Pinpoint the cell where the given text exists, returning its [X, Y] midpoint coordinate. 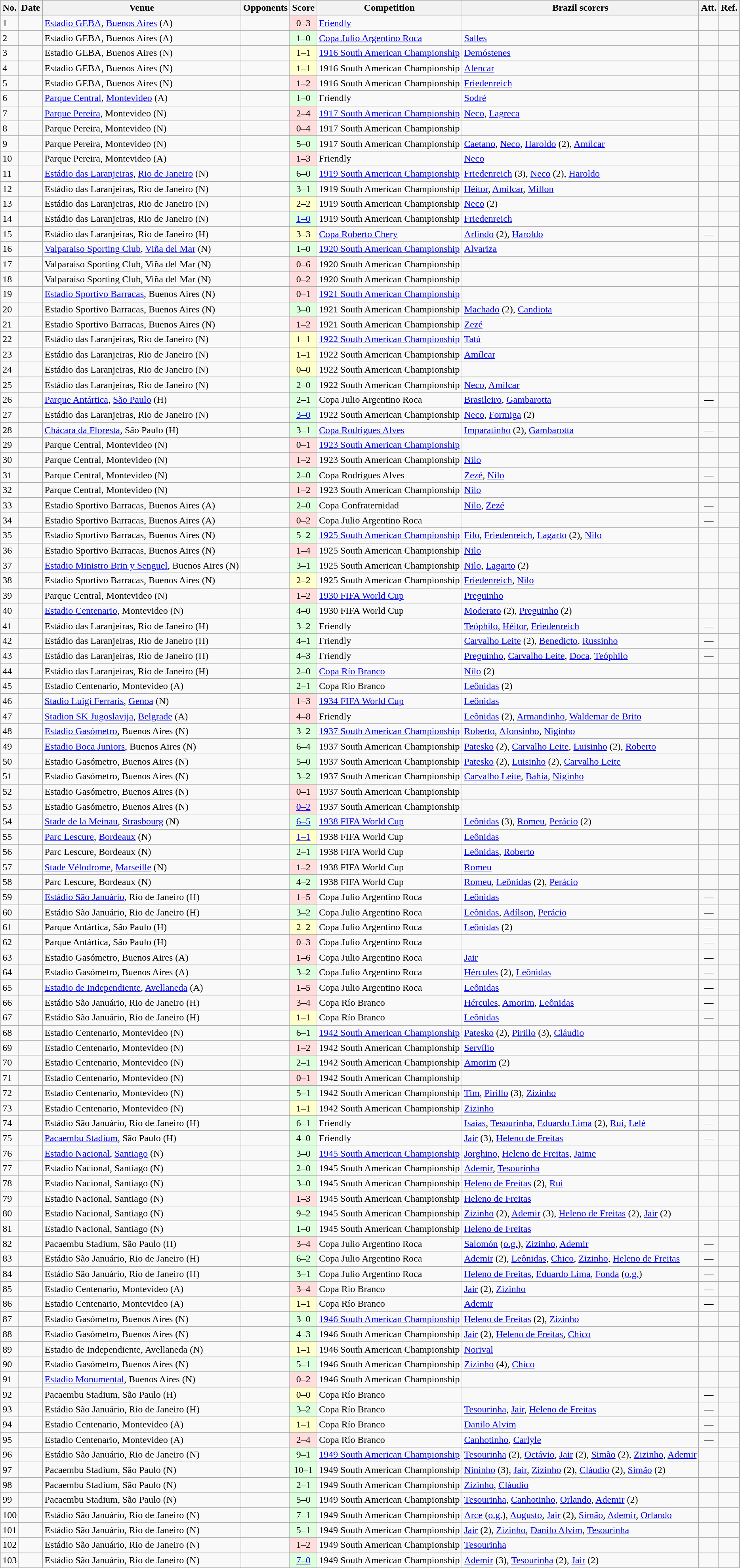
84 [10, 1274]
Danilo Alvim [580, 1425]
92 [10, 1394]
10–1 [303, 1470]
Competition [389, 8]
83 [10, 1259]
5 [10, 83]
7–1 [303, 1515]
Patesko (2), Pirillo (3), Cláudio [580, 1033]
22 [10, 339]
Salles [580, 38]
68 [10, 1033]
Parque Pereira, Montevideo (A) [142, 158]
6–5 [303, 822]
66 [10, 1003]
Leônidas (3), Romeu, Perácio (2) [580, 822]
80 [10, 1214]
34 [10, 520]
Patesko (2), Carvalho Leite, Luisinho (2), Roberto [580, 746]
52 [10, 792]
Copa Roberto Chery [389, 234]
91 [10, 1379]
Sodré [580, 98]
Patesko (2), Luisinho (2), Carvalho Leite [580, 761]
Héitor, Amílcar, Millon [580, 189]
97 [10, 1470]
8 [10, 128]
69 [10, 1048]
24 [10, 369]
40 [10, 611]
Imparatinho (2), Gambarotta [580, 430]
38 [10, 580]
Neco (2) [580, 204]
21 [10, 324]
Jair (2), Zizinho [580, 1289]
Ref. [729, 8]
Zezé, Nilo [580, 475]
6 [10, 98]
93 [10, 1410]
18 [10, 279]
47 [10, 716]
Heleno de Freitas (2), Zizinho [580, 1319]
Romeu [580, 867]
73 [10, 1108]
77 [10, 1168]
23 [10, 354]
Estadio Monumental, Buenos Aires (N) [142, 1379]
85 [10, 1289]
17 [10, 264]
60 [10, 912]
39 [10, 596]
Neco, Lagreca [580, 113]
Servílio [580, 1048]
Stadion SK Jugoslavija, Belgrade (A) [142, 716]
101 [10, 1530]
33 [10, 505]
44 [10, 671]
12 [10, 189]
1934 FIFA World Cup [389, 701]
Isaías, Tesourinha, Eduardo Lima (2), Rui, Lelé [580, 1123]
25 [10, 384]
89 [10, 1349]
Copa Confraternidad [389, 505]
Neco, Amílcar [580, 384]
Jair (2), Heleno de Freitas, Chico [580, 1334]
Zizinho [580, 1108]
87 [10, 1319]
4 [10, 68]
Roberto, Afonsinho, Niginho [580, 731]
Nilo, Lagarto (2) [580, 565]
65 [10, 988]
Zezé [580, 324]
Amorim (2) [580, 1063]
70 [10, 1063]
Ademir (2), Leônidas, Chico, Zizinho, Heleno de Freitas [580, 1259]
Hércules, Amorim, Leônidas [580, 1003]
26 [10, 400]
4–8 [303, 716]
Caetano, Neco, Haroldo (2), Amílcar [580, 143]
Machado (2), Candiota [580, 309]
Friedenreich, Nilo [580, 580]
61 [10, 927]
19 [10, 294]
Parque Central, Montevideo (A) [142, 98]
1–6 [303, 957]
72 [10, 1093]
Leônidas (2), Armandinho, Waldemar de Brito [580, 716]
Teóphilo, Héitor, Friedenreich [580, 626]
48 [10, 731]
0–6 [303, 264]
14 [10, 219]
Neco [580, 158]
20 [10, 309]
96 [10, 1455]
9–2 [303, 1214]
Heleno de Freitas, Eduardo Lima, Fonda (o.g.) [580, 1274]
Brasileiro, Gambarotta [580, 400]
Zizinho (2), Ademir (3), Heleno de Freitas (2), Jair (2) [580, 1214]
28 [10, 430]
Alencar [580, 68]
57 [10, 867]
35 [10, 535]
81 [10, 1229]
45 [10, 686]
Nilo (2) [580, 671]
74 [10, 1123]
Ademir [580, 1304]
2 [10, 38]
Canhotinho, Carlyle [580, 1440]
102 [10, 1545]
Zizinho, Cláudio [580, 1485]
Carvalho Leite, Bahía, Niginho [580, 776]
9 [10, 143]
99 [10, 1500]
5–2 [303, 535]
Neco, Formiga (2) [580, 415]
Carvalho Leite (2), Benedicto, Russinho [580, 641]
Jair (3), Heleno de Freitas [580, 1138]
Stadio Luigi Ferraris, Genoa (N) [142, 701]
Moderato (2), Preguinho (2) [580, 611]
Leônidas, Adílson, Perácio [580, 912]
88 [10, 1334]
Arce (o.g.), Augusto, Jair (2), Simão, Ademir, Orlando [580, 1515]
51 [10, 776]
Opponents [265, 8]
Stade Vélodrome, Marseille (N) [142, 867]
67 [10, 1018]
Heleno de Freitas (2), Rui [580, 1184]
6–2 [303, 1259]
11 [10, 173]
Estadio de Independiente, Avellaneda (N) [142, 1349]
Demóstenes [580, 53]
Brazil scorers [580, 8]
16 [10, 249]
37 [10, 565]
1 [10, 23]
Jair (2), Zizinho, Danilo Alvim, Tesourinha [580, 1530]
29 [10, 445]
7–0 [303, 1560]
78 [10, 1184]
1–4 [303, 550]
64 [10, 972]
59 [10, 897]
Tatú [580, 339]
Amílcar [580, 354]
31 [10, 475]
58 [10, 882]
53 [10, 807]
3 [10, 53]
15 [10, 234]
Tesourinha, Jair, Heleno de Freitas [580, 1410]
13 [10, 204]
82 [10, 1244]
Venue [142, 8]
36 [10, 550]
62 [10, 942]
Norival [580, 1349]
0–4 [303, 128]
Alvariza [580, 249]
94 [10, 1425]
Ademir, Tesourinha [580, 1168]
30 [10, 460]
55 [10, 837]
Tesourinha (2), Octávio, Jair (2), Simão (2), Zizinho, Ademir [580, 1455]
Arlindo (2), Haroldo [580, 234]
75 [10, 1138]
95 [10, 1440]
Tesourinha, Canhotinho, Orlando, Ademir (2) [580, 1500]
Preguinho, Carvalho Leite, Doca, Teóphilo [580, 656]
7 [10, 113]
100 [10, 1515]
90 [10, 1364]
46 [10, 701]
86 [10, 1304]
Ademir (3), Tesourinha (2), Jair (2) [580, 1560]
Zizinho (4), Chico [580, 1364]
Date [31, 8]
79 [10, 1199]
54 [10, 822]
Hércules (2), Leônidas [580, 972]
27 [10, 415]
71 [10, 1078]
41 [10, 626]
Jair [580, 957]
98 [10, 1485]
63 [10, 957]
6–4 [303, 746]
42 [10, 641]
Friedenreich (3), Neco (2), Haroldo [580, 173]
Nilo, Zezé [580, 505]
Tim, Pirillo (3), Zizinho [580, 1093]
Preguinho [580, 596]
Tesourinha [580, 1545]
76 [10, 1153]
Filo, Friedenreich, Lagarto (2), Nilo [580, 535]
Jorghino, Heleno de Freitas, Jaime [580, 1153]
32 [10, 490]
Score [303, 8]
Stade de la Meinau, Strasbourg (N) [142, 822]
3–3 [303, 234]
50 [10, 761]
Salomón (o.g.), Zizinho, Ademir [580, 1244]
10 [10, 158]
No. [10, 8]
103 [10, 1560]
Nininho (3), Jair, Zizinho (2), Cláudio (2), Simão (2) [580, 1470]
4–2 [303, 882]
4–1 [303, 641]
Att. [709, 8]
Leônidas, Roberto [580, 852]
Estadio de Independiente, Avellaneda (A) [142, 988]
Estadio Boca Juniors, Buenos Aires (N) [142, 746]
9–1 [303, 1455]
49 [10, 746]
Chácara da Floresta, São Paulo (H) [142, 430]
Estadio Ministro Brin y Senguel, Buenos Aires (N) [142, 565]
43 [10, 656]
Romeu, Leônidas (2), Perácio [580, 882]
6–0 [303, 173]
56 [10, 852]
